Extract the [x, y] coordinate from the center of the cell holding the provided text.  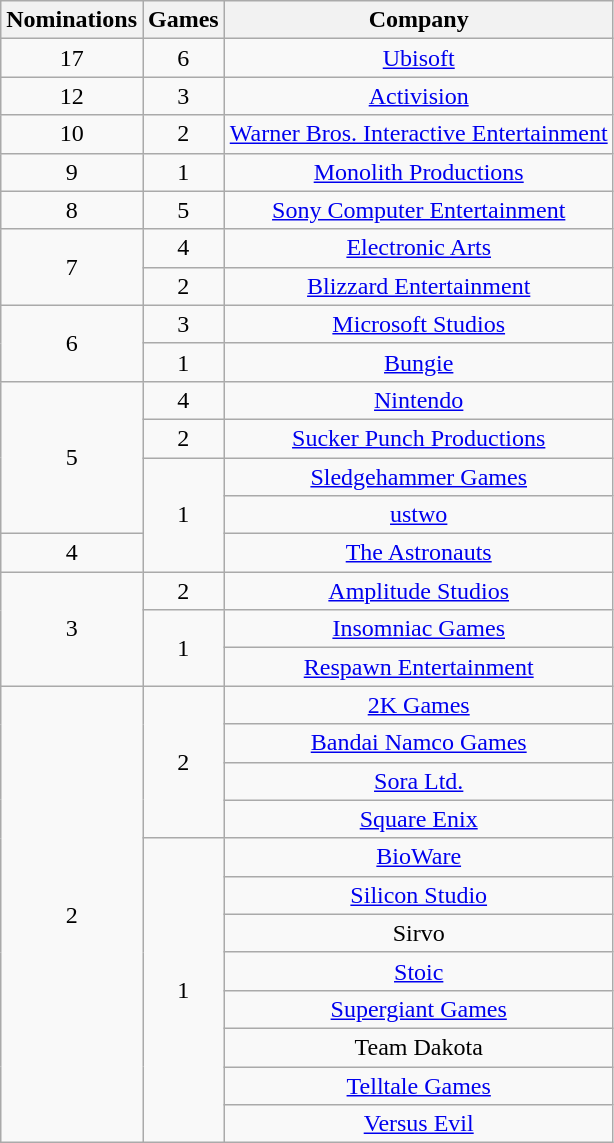
Nominations [72, 20]
Respawn Entertainment [418, 667]
Monolith Productions [418, 172]
Microsoft Studios [418, 324]
Silicon Studio [418, 895]
17 [72, 58]
Warner Bros. Interactive Entertainment [418, 134]
Bandai Namco Games [418, 743]
2K Games [418, 705]
Electronic Arts [418, 248]
Amplitude Studios [418, 591]
10 [72, 134]
Activision [418, 96]
Games [183, 20]
Stoic [418, 971]
Nintendo [418, 400]
Blizzard Entertainment [418, 286]
Sirvo [418, 933]
Sora Ltd. [418, 781]
Team Dakota [418, 1047]
7 [72, 267]
BioWare [418, 857]
Ubisoft [418, 58]
Insomniac Games [418, 629]
Supergiant Games [418, 1009]
12 [72, 96]
Telltale Games [418, 1085]
The Astronauts [418, 553]
Sony Computer Entertainment [418, 210]
Versus Evil [418, 1124]
9 [72, 172]
Sucker Punch Productions [418, 438]
Company [418, 20]
8 [72, 210]
Square Enix [418, 819]
Bungie [418, 362]
Sledgehammer Games [418, 477]
ustwo [418, 515]
